Locate the cell with the specified text and output its [X, Y] center coordinate. 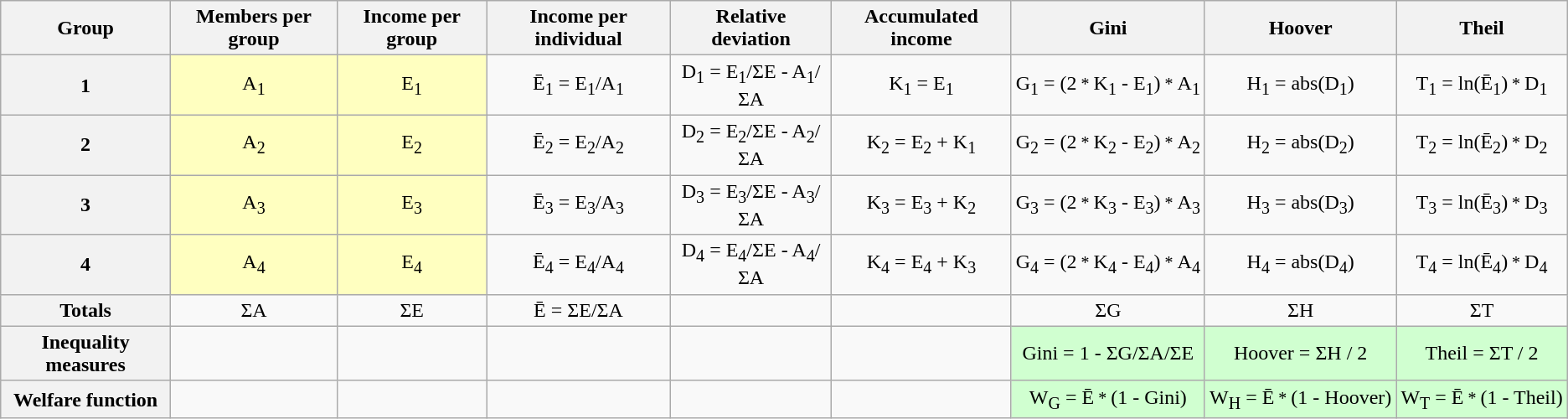
Income per group [412, 28]
A3 [253, 204]
ΣA [253, 310]
A4 [253, 265]
H3 = abs(D3) [1300, 204]
Ē4 = E4/A4 [579, 265]
E2 [412, 144]
E1 [412, 85]
Hoover = ΣH / 2 [1300, 354]
Income per individual [579, 28]
E4 [412, 265]
Gini [1107, 28]
Members per group [253, 28]
T4 = ln(Ē4) * D4 [1482, 265]
ΣT [1482, 310]
Hoover [1300, 28]
3 [85, 204]
K1 = E1 [921, 85]
D2 = E2/ΣE - A2/ΣA [750, 144]
A2 [253, 144]
T2 = ln(Ē2) * D2 [1482, 144]
H2 = abs(D2) [1300, 144]
WG = Ē * (1 - Gini) [1107, 399]
Gini = 1 - ΣG/ΣA/ΣE [1107, 354]
WH = Ē * (1 - Hoover) [1300, 399]
G3 = (2 * K3 - E3) * A3 [1107, 204]
K2 = E2 + K1 [921, 144]
D3 = E3/ΣE - A3/ΣA [750, 204]
H4 = abs(D4) [1300, 265]
Ē2 = E2/A2 [579, 144]
E3 [412, 204]
G2 = (2 * K2 - E2) * A2 [1107, 144]
D1 = E1/ΣE - A1/ΣA [750, 85]
4 [85, 265]
D4 = E4/ΣE - A4/ΣA [750, 265]
T1 = ln(Ē1) * D1 [1482, 85]
ΣG [1107, 310]
WT = Ē * (1 - Theil) [1482, 399]
H1 = abs(D1) [1300, 85]
Welfare function [85, 399]
Group [85, 28]
G4 = (2 * K4 - E4) * A4 [1107, 265]
ΣE [412, 310]
K3 = E3 + K2 [921, 204]
Theil [1482, 28]
Theil = ΣT / 2 [1482, 354]
Ē3 = E3/A3 [579, 204]
ΣH [1300, 310]
1 [85, 85]
Accumulated income [921, 28]
Inequality measures [85, 354]
T3 = ln(Ē3) * D3 [1482, 204]
G1 = (2 * K1 - E1) * A1 [1107, 85]
Ē = ΣE/ΣA [579, 310]
Relative deviation [750, 28]
Totals [85, 310]
K4 = E4 + K3 [921, 265]
A1 [253, 85]
2 [85, 144]
Ē1 = E1/A1 [579, 85]
